Return (X, Y) of the center of cell containing provided text 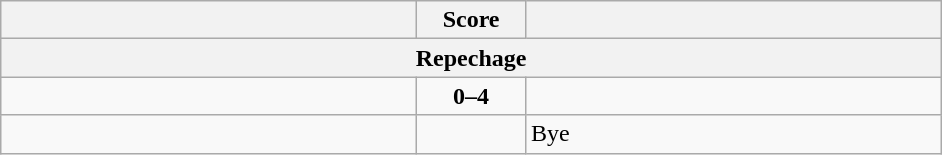
0–4 (472, 96)
Bye (733, 134)
Score (472, 20)
Repechage (472, 58)
